Search for the cell housing the specified text and yield its [x, y] center coordinate. 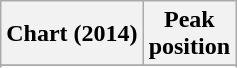
Chart (2014) [72, 34]
Peakposition [189, 34]
